Pinpoint the cell where the given text exists, returning its [x, y] midpoint coordinate. 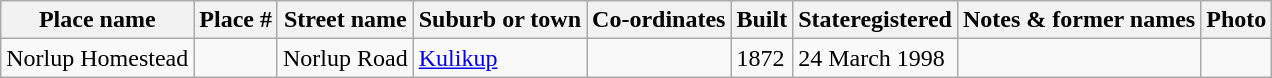
Co-ordinates [659, 20]
1872 [762, 58]
Notes & former names [1078, 20]
Street name [345, 20]
Built [762, 20]
Place # [236, 20]
Stateregistered [876, 20]
24 March 1998 [876, 58]
Kulikup [500, 58]
Suburb or town [500, 20]
Place name [98, 20]
Photo [1236, 20]
Norlup Road [345, 58]
Norlup Homestead [98, 58]
